Locate the cell with the specified text and output its [x, y] center coordinate. 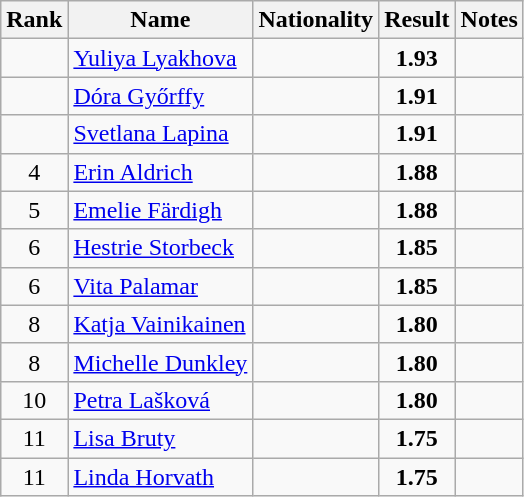
Katja Vainikainen [160, 324]
Vita Palamar [160, 286]
Linda Horvath [160, 477]
Rank [34, 20]
Emelie Färdigh [160, 210]
Dóra Győrffy [160, 96]
10 [34, 400]
5 [34, 210]
Yuliya Lyakhova [160, 58]
Petra Lašková [160, 400]
Notes [489, 20]
4 [34, 172]
Name [160, 20]
Svetlana Lapina [160, 134]
Erin Aldrich [160, 172]
Hestrie Storbeck [160, 248]
Result [417, 20]
Michelle Dunkley [160, 362]
1.93 [417, 58]
Nationality [316, 20]
Lisa Bruty [160, 438]
